Find where the given text appears and provide that cell's center as [x, y] coordinate. 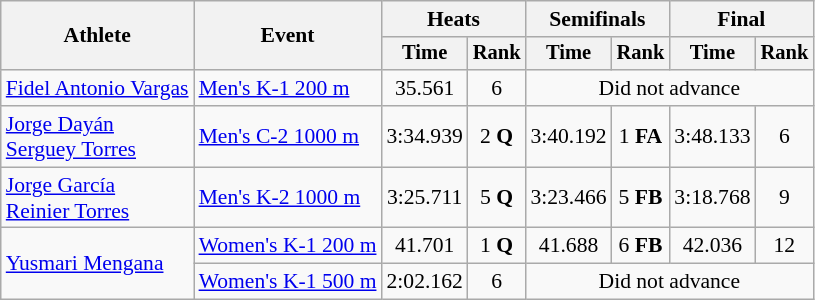
3:23.466 [568, 198]
Men's K-1 200 m [288, 88]
3:25.711 [425, 198]
6 FB [641, 246]
42.036 [712, 246]
3:48.133 [712, 136]
3:18.768 [712, 198]
5 FB [641, 198]
Women's K-1 500 m [288, 282]
2:02.162 [425, 282]
Men's C-2 1000 m [288, 136]
Jorge DayánSerguey Torres [98, 136]
5 Q [497, 198]
2 Q [497, 136]
Final [741, 19]
12 [785, 246]
Event [288, 36]
3:34.939 [425, 136]
Women's K-1 200 m [288, 246]
1 Q [497, 246]
Men's K-2 1000 m [288, 198]
Semifinals [597, 19]
Fidel Antonio Vargas [98, 88]
Jorge GarcíaReinier Torres [98, 198]
Yusmari Mengana [98, 264]
Athlete [98, 36]
Heats [454, 19]
3:40.192 [568, 136]
1 FA [641, 136]
9 [785, 198]
35.561 [425, 88]
41.701 [425, 246]
41.688 [568, 246]
